From the cell containing the given text, extract its center point as [x, y] coordinate. 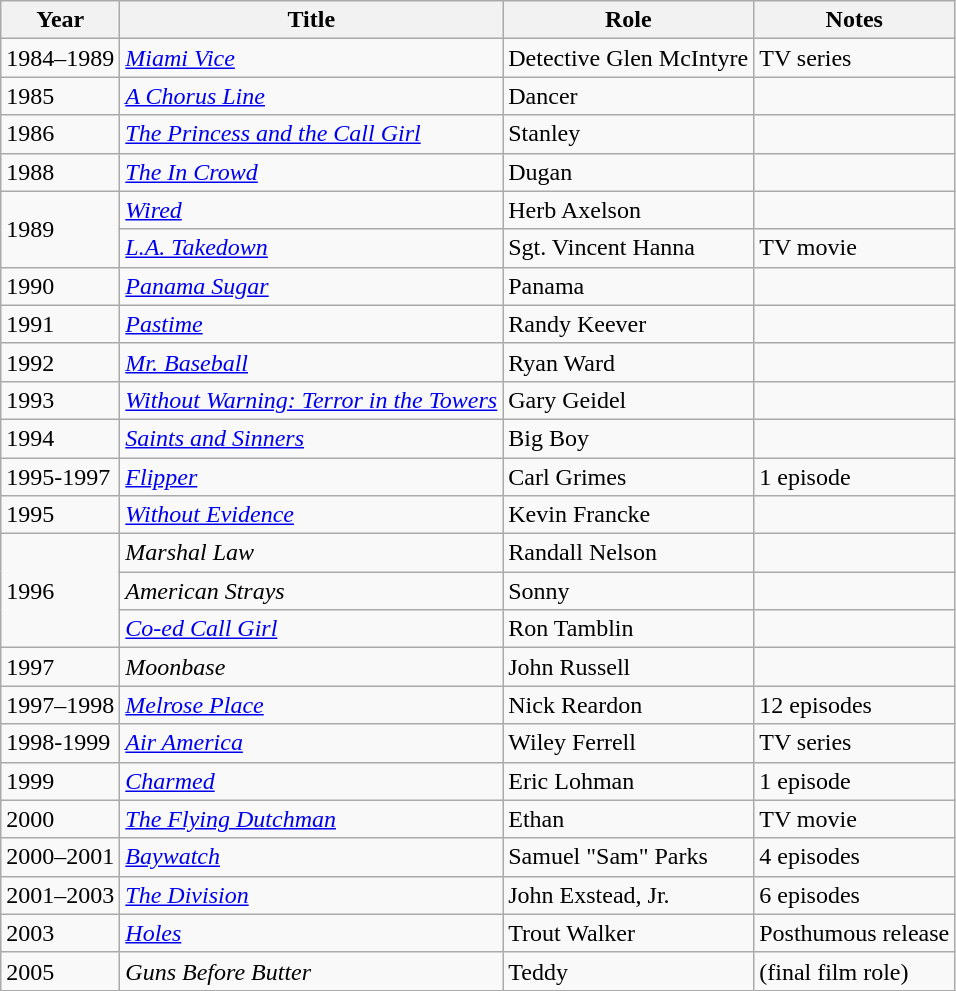
2005 [60, 971]
Eric Lohman [628, 781]
Moonbase [312, 667]
1995-1997 [60, 477]
Mr. Baseball [312, 362]
L.A. Takedown [312, 248]
Baywatch [312, 857]
Nick Reardon [628, 705]
The Division [312, 895]
Samuel "Sam" Parks [628, 857]
Wired [312, 210]
1994 [60, 438]
Ethan [628, 819]
Panama [628, 286]
The Flying Dutchman [312, 819]
2001–2003 [60, 895]
Big Boy [628, 438]
Dugan [628, 172]
Sonny [628, 591]
12 episodes [854, 705]
Marshal Law [312, 553]
Teddy [628, 971]
1996 [60, 591]
1988 [60, 172]
1992 [60, 362]
Miami Vice [312, 58]
4 episodes [854, 857]
2003 [60, 933]
Without Evidence [312, 515]
1998-1999 [60, 743]
Sgt. Vincent Hanna [628, 248]
1989 [60, 229]
Herb Axelson [628, 210]
1997 [60, 667]
Dancer [628, 96]
John Exstead, Jr. [628, 895]
Panama Sugar [312, 286]
1997–1998 [60, 705]
Flipper [312, 477]
Randy Keever [628, 324]
Melrose Place [312, 705]
Pastime [312, 324]
Ron Tamblin [628, 629]
2000 [60, 819]
A Chorus Line [312, 96]
Randall Nelson [628, 553]
Year [60, 20]
1991 [60, 324]
Saints and Sinners [312, 438]
Carl Grimes [628, 477]
Holes [312, 933]
1999 [60, 781]
The In Crowd [312, 172]
Gary Geidel [628, 400]
Ryan Ward [628, 362]
1984–1989 [60, 58]
Detective Glen McIntyre [628, 58]
1985 [60, 96]
Guns Before Butter [312, 971]
Co-ed Call Girl [312, 629]
Stanley [628, 134]
Kevin Francke [628, 515]
Notes [854, 20]
Without Warning: Terror in the Towers [312, 400]
Posthumous release [854, 933]
6 episodes [854, 895]
Wiley Ferrell [628, 743]
1993 [60, 400]
2000–2001 [60, 857]
1995 [60, 515]
American Strays [312, 591]
Air America [312, 743]
Trout Walker [628, 933]
John Russell [628, 667]
1986 [60, 134]
The Princess and the Call Girl [312, 134]
(final film role) [854, 971]
Role [628, 20]
1990 [60, 286]
Title [312, 20]
Charmed [312, 781]
